Output the [x, y] coordinate of the center of the cell containing the given text.  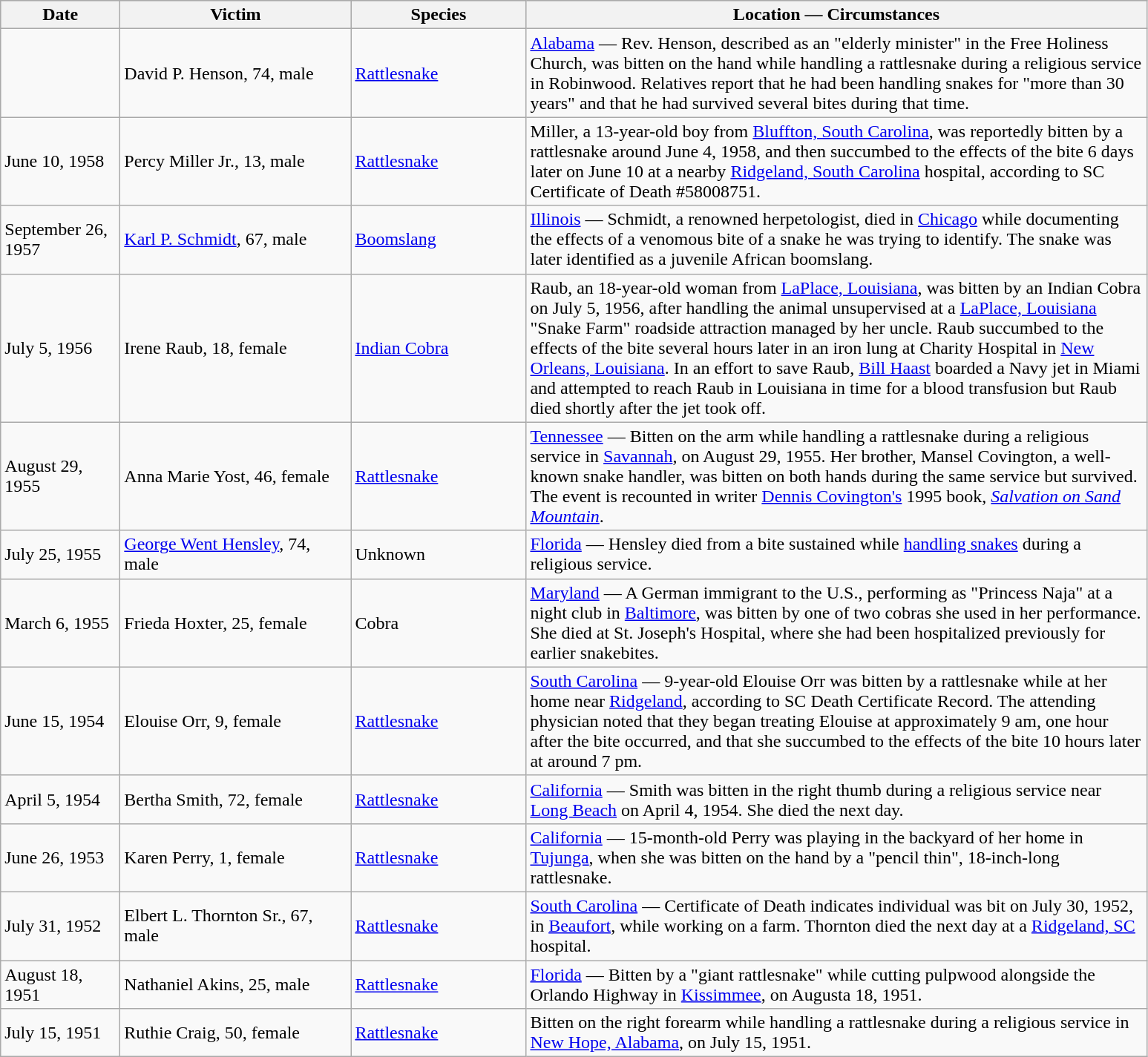
July 5, 1956 [61, 348]
Elbert L. Thornton Sr., 67, male [236, 926]
April 5, 1954 [61, 800]
Species [439, 15]
July 25, 1955 [61, 555]
Nathaniel Akins, 25, male [236, 984]
Bitten on the right forearm while handling a rattlesnake during a religious service in New Hope, Alabama, on July 15, 1951. [836, 1033]
Florida — Hensley died from a bite sustained while handling snakes during a religious service. [836, 555]
August 18, 1951 [61, 984]
David P. Henson, 74, male [236, 73]
June 26, 1953 [61, 857]
June 15, 1954 [61, 721]
Percy Miller Jr., 13, male [236, 162]
March 6, 1955 [61, 623]
Irene Raub, 18, female [236, 348]
Bertha Smith, 72, female [236, 800]
August 29, 1955 [61, 476]
George Went Hensley, 74, male [236, 555]
September 26, 1957 [61, 240]
Karen Perry, 1, female [236, 857]
Florida — Bitten by a "giant rattlesnake" while cutting pulpwood alongside the Orlando Highway in Kissimmee, on Augusta 18, 1951. [836, 984]
Frieda Hoxter, 25, female [236, 623]
Location — Circumstances [836, 15]
Cobra [439, 623]
July 31, 1952 [61, 926]
Anna Marie Yost, 46, female [236, 476]
Date [61, 15]
Karl P. Schmidt, 67, male [236, 240]
Victim [236, 15]
California — Smith was bitten in the right thumb during a religious service near Long Beach on April 4, 1954. She died the next day. [836, 800]
Ruthie Craig, 50, female [236, 1033]
Unknown [439, 555]
Indian Cobra [439, 348]
Boomslang [439, 240]
Elouise Orr, 9, female [236, 721]
June 10, 1958 [61, 162]
July 15, 1951 [61, 1033]
